For the text-containing cell, return its midpoint in (X, Y) coordinate format. 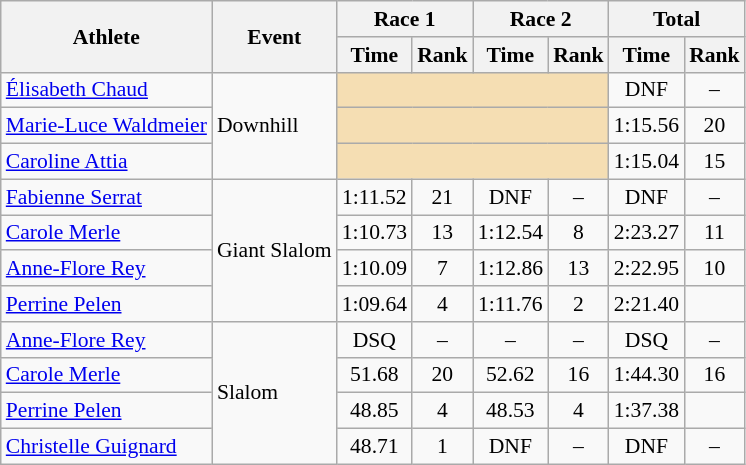
Race 1 (405, 19)
Christelle Guignard (106, 447)
2:22.95 (646, 269)
Total (677, 19)
Downhill (274, 126)
1:12.54 (510, 233)
Marie-Luce Waldmeier (106, 126)
48.85 (374, 411)
1:10.73 (374, 233)
1:15.04 (646, 162)
Fabienne Serrat (106, 197)
1:09.64 (374, 304)
1 (442, 447)
Race 2 (541, 19)
48.53 (510, 411)
1:15.56 (646, 126)
8 (578, 233)
Athlete (106, 36)
1:11.76 (510, 304)
21 (442, 197)
2:21.40 (646, 304)
1:11.52 (374, 197)
Caroline Attia (106, 162)
1:44.30 (646, 375)
Élisabeth Chaud (106, 90)
7 (442, 269)
1:12.86 (510, 269)
2:23.27 (646, 233)
11 (714, 233)
51.68 (374, 375)
Slalom (274, 393)
15 (714, 162)
2 (578, 304)
Event (274, 36)
Giant Slalom (274, 250)
52.62 (510, 375)
1:10.09 (374, 269)
48.71 (374, 447)
1:37.38 (646, 411)
10 (714, 269)
